Locate the cell with the specified text and output its [X, Y] center coordinate. 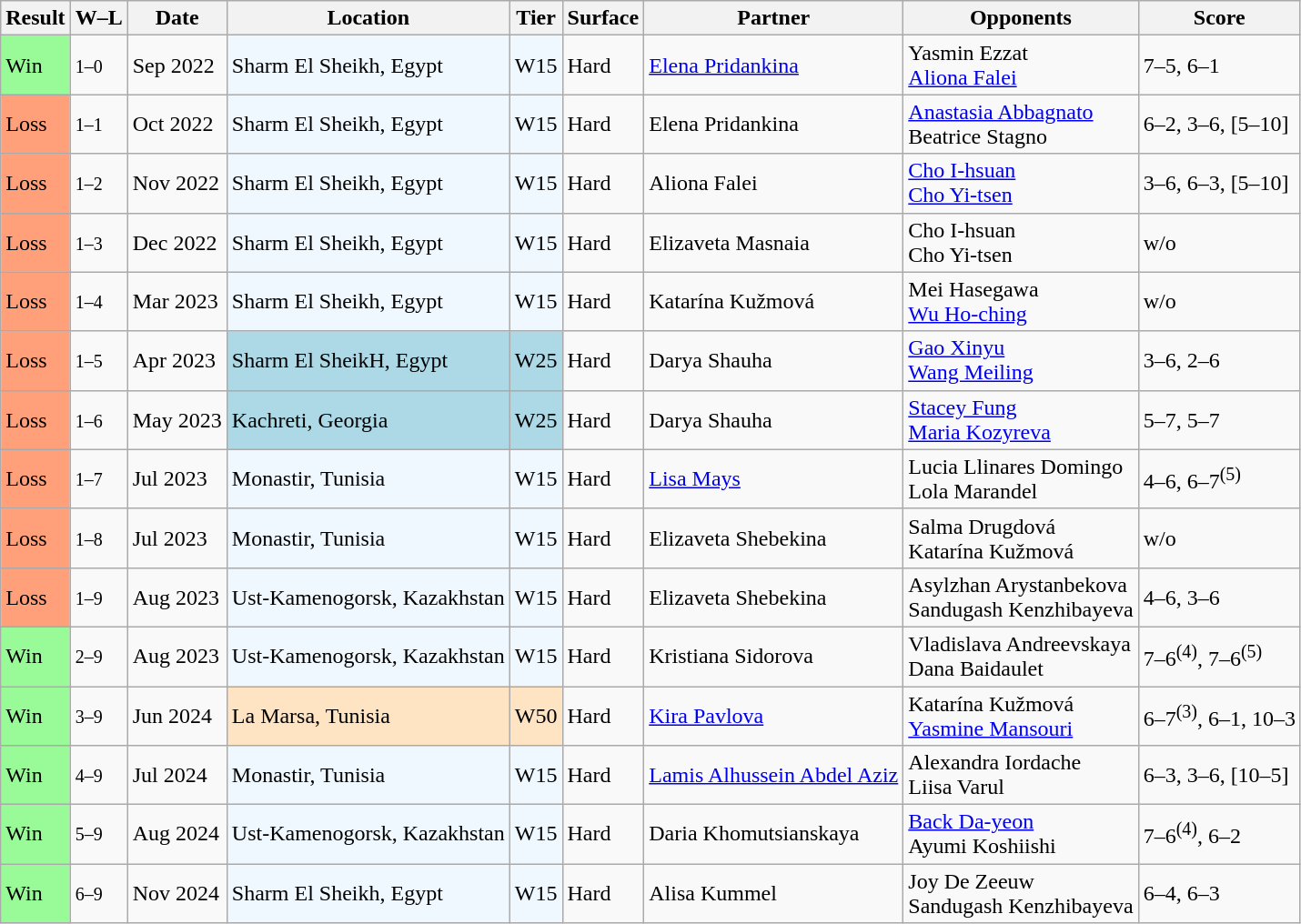
Dec 2022 [176, 242]
La Marsa, Tunisia [368, 715]
Nov 2022 [176, 184]
Back Da-yeon Ayumi Koshiishi [1021, 835]
1–0 [98, 65]
Elizaveta Masnaia [773, 242]
Lisa Mays [773, 478]
Salma Drugdová Katarína Kužmová [1021, 538]
1–1 [98, 124]
4–6, 3–6 [1219, 597]
Aug 2024 [176, 835]
Surface [603, 18]
4–6, 6–7(5) [1219, 478]
Vladislava Andreevskaya Dana Baidaulet [1021, 657]
Alexandra Iordache Liisa Varul [1021, 775]
Joy De Zeeuw Sandugash Kenzhibayeva [1021, 893]
W–L [98, 18]
7–5, 6–1 [1219, 65]
Lamis Alhussein Abdel Aziz [773, 775]
Mar 2023 [176, 302]
Katarína Kužmová [773, 302]
1–4 [98, 302]
6–4, 6–3 [1219, 893]
Jul 2024 [176, 775]
1–9 [98, 597]
1–7 [98, 478]
4–9 [98, 775]
Apr 2023 [176, 360]
Mei Hasegawa Wu Ho-ching [1021, 302]
Oct 2022 [176, 124]
1–2 [98, 184]
Date [176, 18]
Kira Pavlova [773, 715]
Anastasia Abbagnato Beatrice Stagno [1021, 124]
7–6(4), 7–6(5) [1219, 657]
Daria Khomutsianskaya [773, 835]
Yasmin Ezzat Aliona Falei [1021, 65]
Asylzhan Arystanbekova Sandugash Kenzhibayeva [1021, 597]
Katarína Kužmová Yasmine Mansouri [1021, 715]
Kachreti, Georgia [368, 420]
Kristiana Sidorova [773, 657]
1–3 [98, 242]
6–9 [98, 893]
2–9 [98, 657]
Result [35, 18]
Jun 2024 [176, 715]
5–7, 5–7 [1219, 420]
6–2, 3–6, [5–10] [1219, 124]
5–9 [98, 835]
7–6(4), 6–2 [1219, 835]
3–9 [98, 715]
1–5 [98, 360]
Nov 2024 [176, 893]
1–6 [98, 420]
Lucia Llinares Domingo Lola Marandel [1021, 478]
Tier [536, 18]
Gao Xinyu Wang Meiling [1021, 360]
6–3, 3–6, [10–5] [1219, 775]
Alisa Kummel [773, 893]
6–7(3), 6–1, 10–3 [1219, 715]
W50 [536, 715]
Sharm El SheikH, Egypt [368, 360]
3–6, 2–6 [1219, 360]
Sep 2022 [176, 65]
3–6, 6–3, [5–10] [1219, 184]
Partner [773, 18]
May 2023 [176, 420]
Location [368, 18]
Stacey Fung Maria Kozyreva [1021, 420]
Score [1219, 18]
1–8 [98, 538]
Aliona Falei [773, 184]
Opponents [1021, 18]
